Scan for the cell matching the given text and deliver its (x, y) coordinate at center. 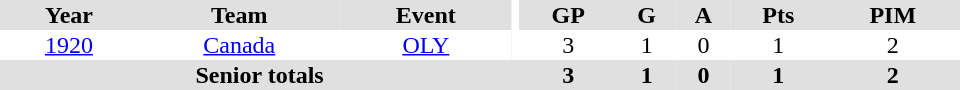
GP (568, 15)
Pts (778, 15)
PIM (893, 15)
Year (69, 15)
G (646, 15)
A (704, 15)
1920 (69, 45)
Event (426, 15)
Senior totals (260, 75)
Team (240, 15)
Canada (240, 45)
OLY (426, 45)
